Return [x, y] of the center of cell containing provided text 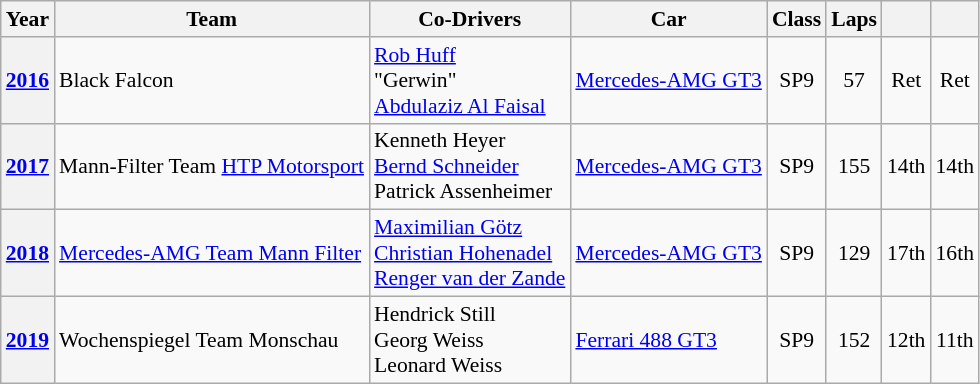
152 [854, 340]
2017 [28, 166]
Rob Huff "Gerwin" Abdulaziz Al Faisal [470, 80]
Wochenspiegel Team Monschau [212, 340]
Co-Drivers [470, 19]
11th [954, 340]
Mann-Filter Team HTP Motorsport [212, 166]
Car [668, 19]
Black Falcon [212, 80]
Maximilian Götz Christian Hohenadel Renger van der Zande [470, 254]
Laps [854, 19]
Class [796, 19]
Ferrari 488 GT3 [668, 340]
Hendrick Still Georg Weiss Leonard Weiss [470, 340]
12th [906, 340]
16th [954, 254]
Kenneth Heyer Bernd Schneider Patrick Assenheimer [470, 166]
2016 [28, 80]
129 [854, 254]
57 [854, 80]
17th [906, 254]
Year [28, 19]
2018 [28, 254]
2019 [28, 340]
155 [854, 166]
Mercedes-AMG Team Mann Filter [212, 254]
Team [212, 19]
